Determine the [x, y] coordinate at the center of the cell enclosing the given text.  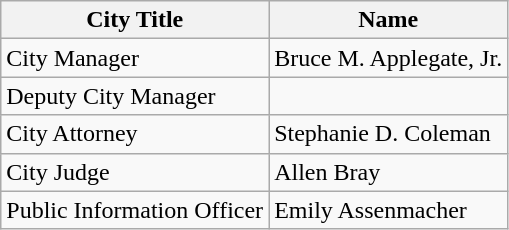
Deputy City Manager [135, 96]
City Manager [135, 58]
City Title [135, 20]
Emily Assenmacher [388, 210]
City Judge [135, 172]
Bruce M. Applegate, Jr. [388, 58]
Name [388, 20]
Public Information Officer [135, 210]
Stephanie D. Coleman [388, 134]
Allen Bray [388, 172]
City Attorney [135, 134]
